Detect which cell encompasses the target text, then output its [x, y] center coordinate. 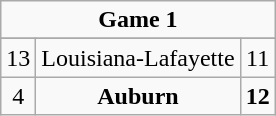
Game 1 [138, 20]
Louisiana-Lafayette [138, 58]
11 [258, 58]
4 [18, 96]
13 [18, 58]
Auburn [138, 96]
12 [258, 96]
